From the cell containing the given text, extract its center point as (X, Y) coordinate. 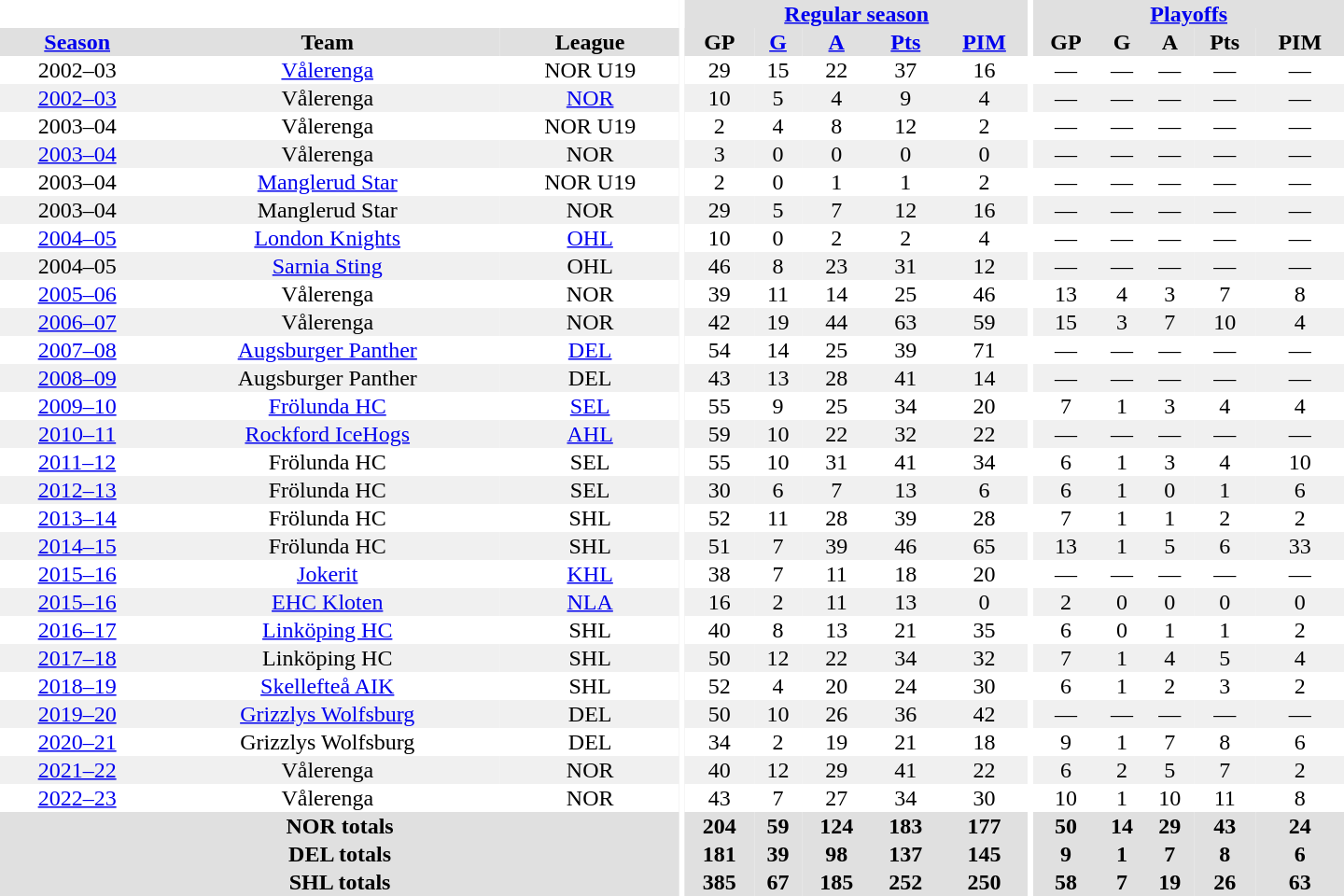
252 (905, 882)
44 (836, 322)
SHL totals (340, 882)
23 (836, 266)
385 (720, 882)
2009–10 (77, 406)
137 (905, 854)
2007–08 (77, 350)
Regular season (857, 14)
2010–11 (77, 434)
2021–22 (77, 770)
33 (1299, 546)
65 (984, 546)
183 (905, 826)
Jokerit (327, 574)
58 (1066, 882)
177 (984, 826)
2005–06 (77, 294)
EHC Kloten (327, 602)
36 (905, 714)
67 (778, 882)
71 (984, 350)
181 (720, 854)
145 (984, 854)
2013–14 (77, 518)
Skellefteå AIK (327, 686)
2016–17 (77, 630)
2017–18 (77, 658)
2022–23 (77, 798)
2014–15 (77, 546)
KHL (590, 574)
2011–12 (77, 462)
35 (984, 630)
185 (836, 882)
250 (984, 882)
Team (327, 42)
2018–19 (77, 686)
DEL totals (340, 854)
98 (836, 854)
League (590, 42)
Playoffs (1189, 14)
NOR totals (340, 826)
2019–20 (77, 714)
124 (836, 826)
27 (836, 798)
London Knights (327, 238)
54 (720, 350)
38 (720, 574)
2012–13 (77, 490)
37 (905, 70)
2020–21 (77, 742)
Season (77, 42)
51 (720, 546)
2006–07 (77, 322)
AHL (590, 434)
204 (720, 826)
Sarnia Sting (327, 266)
2008–09 (77, 378)
NLA (590, 602)
Rockford IceHogs (327, 434)
